Output the (x, y) coordinate of the center of the cell containing the given text.  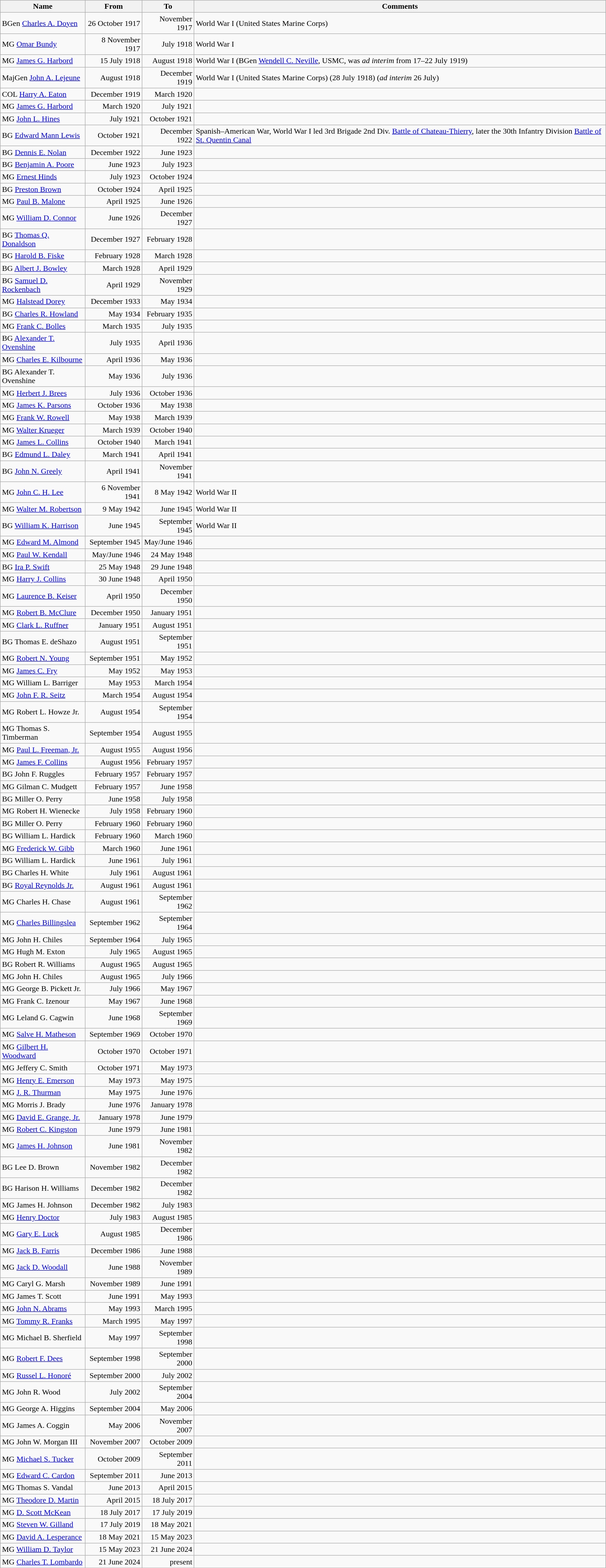
MG Jeffery C. Smith (43, 1068)
BG Benjamin A. Poore (43, 164)
World War I (400, 44)
MG Michael S. Tucker (43, 1459)
present (168, 1562)
MG James A. Coggin (43, 1426)
30 June 1948 (113, 579)
MG Walter M. Robertson (43, 509)
BG Preston Brown (43, 189)
MG Salve H. Matheson (43, 1034)
MG Robert B. McClure (43, 613)
15 July 1918 (113, 61)
From (113, 6)
MG Michael B. Sherfield (43, 1338)
BG Charles R. Howland (43, 314)
MG Edward C. Cardon (43, 1475)
COL Harry A. Eaton (43, 94)
MG William D. Connor (43, 218)
MG John L. Hines (43, 119)
MG Charles H. Chase (43, 902)
BG Edward Mann Lewis (43, 135)
BG Ira P. Swift (43, 567)
MG Thomas S. Vandal (43, 1488)
MG Henry Doctor (43, 1217)
MG J. R. Thurman (43, 1092)
MG Frederick W. Gibb (43, 848)
MG Paul B. Malone (43, 202)
BG Thomas E. deShazo (43, 641)
BG Robert R. Williams (43, 964)
MG Frank C. Izenour (43, 1001)
MG John F. R. Seitz (43, 695)
MG Russel L. Honoré (43, 1375)
MG Caryl G. Marsh (43, 1284)
9 May 1942 (113, 509)
MG Charles Billingslea (43, 923)
MG Omar Bundy (43, 44)
BG Thomas Q. Donaldson (43, 239)
November 1929 (168, 285)
MG Edward M. Almond (43, 542)
MG Steven W. Gilland (43, 1525)
MG Paul W. Kendall (43, 555)
MG James K. Parsons (43, 405)
MG David A. Lesperance (43, 1537)
MG William D. Taylor (43, 1549)
MG Robert H. Wienecke (43, 811)
BG Royal Reynolds Jr. (43, 885)
6 November 1941 (113, 492)
MG Hugh M. Exton (43, 952)
MG David E. Grange, Jr. (43, 1117)
MajGen John A. Lejeune (43, 78)
MG James L. Collins (43, 442)
MG Charles E. Kilbourne (43, 359)
MG Frank W. Rowell (43, 417)
MG Morris J. Brady (43, 1105)
MG Robert N. Young (43, 658)
March 1935 (113, 326)
MG Halstead Dorey (43, 302)
MG Robert L. Howze Jr. (43, 712)
8 May 1942 (168, 492)
BG John N. Greely (43, 471)
MG Gilman C. Mudgett (43, 787)
MG William L. Barriger (43, 683)
July 1918 (168, 44)
World War I (United States Marine Corps) (400, 23)
24 May 1948 (168, 555)
MG George B. Pickett Jr. (43, 989)
November 1917 (168, 23)
MG Robert C. Kingston (43, 1130)
BG Edmund L. Daley (43, 455)
World War I (BGen Wendell C. Neville, USMC, was ad interim from 17–22 July 1919) (400, 61)
MG Walter Krueger (43, 430)
Comments (400, 6)
MG Theodore D. Martin (43, 1500)
MG Charles T. Lombardo (43, 1562)
MG D. Scott McKean (43, 1512)
BG Samuel D. Rockenbach (43, 285)
BG Dennis E. Nolan (43, 152)
MG Paul L. Freeman, Jr. (43, 750)
29 June 1948 (168, 567)
Spanish–American War, World War I led 3rd Brigade 2nd Div. Battle of Chateau-Thierry, later the 30th Infantry Division Battle of St. Quentin Canal (400, 135)
December 1933 (113, 302)
MG George A. Higgins (43, 1409)
MG Henry E. Emerson (43, 1080)
BG Lee D. Brown (43, 1167)
MG Laurence B. Keiser (43, 596)
BG Harison H. Williams (43, 1188)
MG Tommy R. Franks (43, 1321)
MG John C. H. Lee (43, 492)
MG Jack D. Woodall (43, 1267)
November 1941 (168, 471)
MG Frank C. Bolles (43, 326)
MG Harry J. Collins (43, 579)
BG William K. Harrison (43, 525)
BG Albert J. Bowley (43, 268)
MG Herbert J. Brees (43, 393)
MG Jack B. Farris (43, 1251)
February 1935 (168, 314)
MG James T. Scott (43, 1296)
BGen Charles A. Doyen (43, 23)
25 May 1948 (113, 567)
MG Gilbert H. Woodward (43, 1051)
MG John R. Wood (43, 1392)
Name (43, 6)
MG Gary E. Luck (43, 1234)
MG Robert F. Dees (43, 1358)
BG John F. Ruggles (43, 774)
MG John N. Abrams (43, 1309)
8 November 1917 (113, 44)
MG James F. Collins (43, 762)
MG Ernest Hinds (43, 177)
BG Harold B. Fiske (43, 256)
MG Clark L. Ruffner (43, 625)
To (168, 6)
BG Charles H. White (43, 873)
World War I (United States Marine Corps) (28 July 1918) (ad interim 26 July) (400, 78)
MG Leland G. Cagwin (43, 1018)
MG Thomas S. Timberman (43, 733)
MG James C. Fry (43, 671)
26 October 1917 (113, 23)
MG John W. Morgan III (43, 1442)
